Determine the (X, Y) coordinate at the center of the cell enclosing the given text.  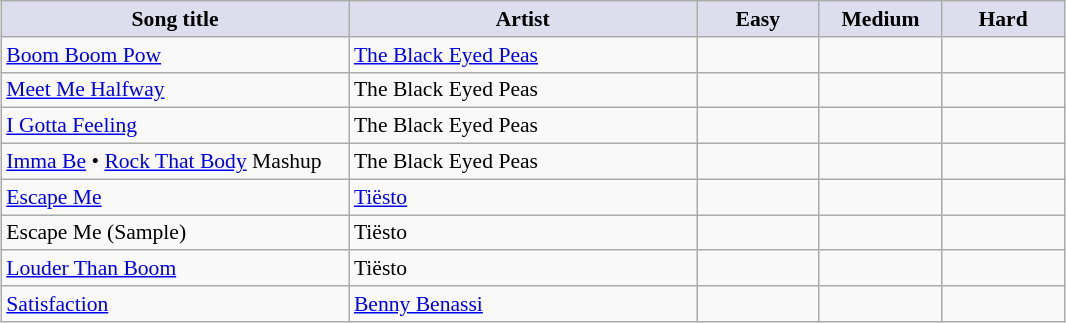
Louder Than Boom (175, 268)
Satisfaction (175, 304)
Meet Me Halfway (175, 90)
Boom Boom Pow (175, 54)
Benny Benassi (523, 304)
I Gotta Feeling (175, 126)
Imma Be • Rock That Body Mashup (175, 161)
Hard (1004, 19)
Escape Me (175, 197)
Medium (880, 19)
Escape Me (Sample) (175, 232)
Easy (758, 19)
Artist (523, 19)
Song title (175, 19)
